Find where the given text appears and provide that cell's center as (x, y) coordinate. 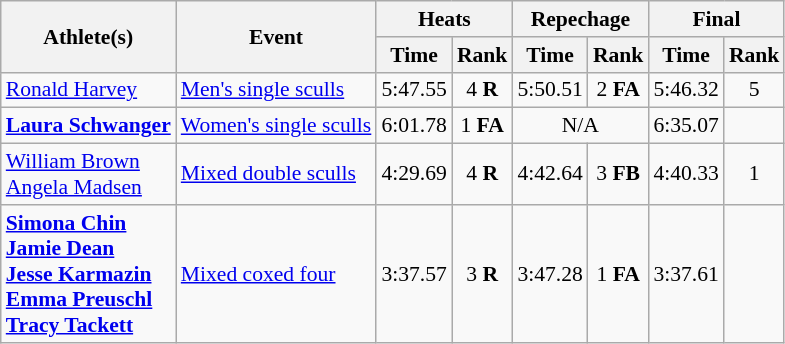
3:37.61 (686, 274)
4:42.64 (550, 174)
Mixed coxed four (276, 274)
William BrownAngela Madsen (88, 174)
Laura Schwanger (88, 126)
5:47.55 (414, 90)
6:01.78 (414, 126)
Final (716, 19)
6:35.07 (686, 126)
N/A (580, 126)
5:46.32 (686, 90)
5:50.51 (550, 90)
Mixed double sculls (276, 174)
Athlete(s) (88, 36)
3:37.57 (414, 274)
4:40.33 (686, 174)
Men's single sculls (276, 90)
3 FB (618, 174)
Women's single sculls (276, 126)
5 (754, 90)
2 FA (618, 90)
Ronald Harvey (88, 90)
3 R (482, 274)
Repechage (580, 19)
Event (276, 36)
1 (754, 174)
4:29.69 (414, 174)
3:47.28 (550, 274)
Heats (444, 19)
Simona ChinJamie DeanJesse KarmazinEmma PreuschlTracy Tackett (88, 274)
